Detect which cell encompasses the target text, then output its (x, y) center coordinate. 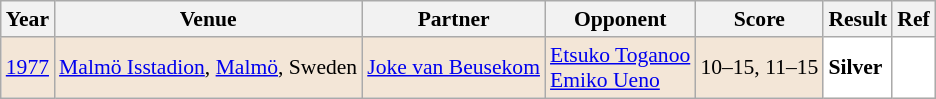
Score (759, 19)
Venue (208, 19)
Malmö Isstadion, Malmö, Sweden (208, 68)
Ref (913, 19)
10–15, 11–15 (759, 68)
Year (28, 19)
Silver (858, 68)
1977 (28, 68)
Joke van Beusekom (454, 68)
Result (858, 19)
Opponent (620, 19)
Partner (454, 19)
Etsuko Toganoo Emiko Ueno (620, 68)
